Search for the cell housing the specified text and yield its [X, Y] center coordinate. 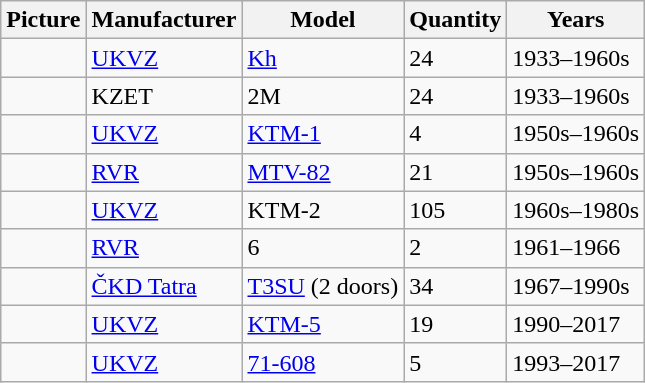
T3SU (2 doors) [323, 286]
5 [456, 362]
19 [456, 324]
105 [456, 210]
2 [456, 248]
4 [456, 134]
Model [323, 20]
71-608 [323, 362]
Manufacturer [164, 20]
KZET [164, 96]
1990–2017 [576, 324]
Kh [323, 58]
Picture [44, 20]
1967–1990s [576, 286]
KTM-2 [323, 210]
KTM-1 [323, 134]
Quantity [456, 20]
1961–1966 [576, 248]
KTM-5 [323, 324]
34 [456, 286]
21 [456, 172]
MTV-82 [323, 172]
1993–2017 [576, 362]
Years [576, 20]
6 [323, 248]
ČKD Tatra [164, 286]
1960s–1980s [576, 210]
2M [323, 96]
